Pinpoint the cell where the given text exists, returning its (x, y) midpoint coordinate. 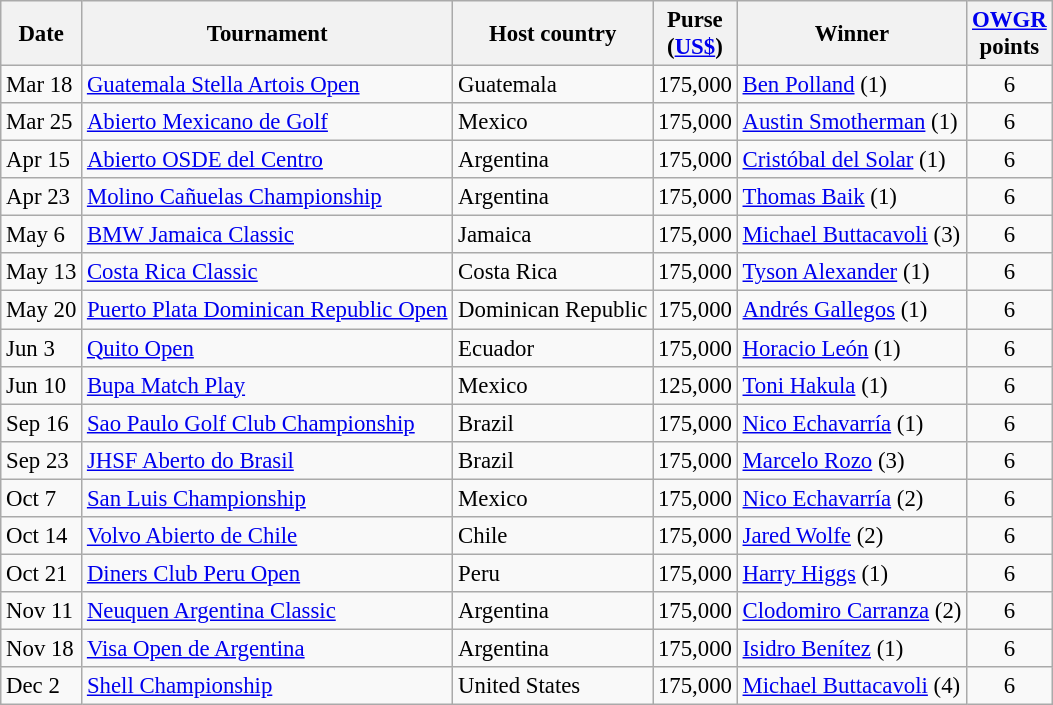
Shell Championship (268, 686)
Abierto Mexicano de Golf (268, 122)
Chile (553, 536)
125,000 (696, 385)
Mar 25 (42, 122)
Sao Paulo Golf Club Championship (268, 423)
Costa Rica (553, 273)
United States (553, 686)
Ben Polland (1) (852, 85)
Ecuador (553, 348)
Dec 2 (42, 686)
May 20 (42, 310)
Michael Buttacavoli (4) (852, 686)
Visa Open de Argentina (268, 648)
May 13 (42, 273)
Abierto OSDE del Centro (268, 160)
Date (42, 34)
Austin Smotherman (1) (852, 122)
Cristóbal del Solar (1) (852, 160)
Andrés Gallegos (1) (852, 310)
Apr 23 (42, 197)
Bupa Match Play (268, 385)
Clodomiro Carranza (2) (852, 611)
Horacio León (1) (852, 348)
Oct 7 (42, 498)
Guatemala Stella Artois Open (268, 85)
Jun 10 (42, 385)
Isidro Benítez (1) (852, 648)
Michael Buttacavoli (3) (852, 235)
Jun 3 (42, 348)
Volvo Abierto de Chile (268, 536)
OWGRpoints (1010, 34)
Apr 15 (42, 160)
Winner (852, 34)
JHSF Aberto do Brasil (268, 460)
Marcelo Rozo (3) (852, 460)
Nov 11 (42, 611)
Jamaica (553, 235)
Tyson Alexander (1) (852, 273)
Guatemala (553, 85)
BMW Jamaica Classic (268, 235)
Quito Open (268, 348)
Harry Higgs (1) (852, 573)
Nico Echavarría (1) (852, 423)
Oct 14 (42, 536)
Jared Wolfe (2) (852, 536)
Nov 18 (42, 648)
Mar 18 (42, 85)
Tournament (268, 34)
San Luis Championship (268, 498)
Puerto Plata Dominican Republic Open (268, 310)
Peru (553, 573)
Dominican Republic (553, 310)
Sep 23 (42, 460)
Toni Hakula (1) (852, 385)
Host country (553, 34)
Thomas Baik (1) (852, 197)
Neuquen Argentina Classic (268, 611)
Costa Rica Classic (268, 273)
Nico Echavarría (2) (852, 498)
Molino Cañuelas Championship (268, 197)
May 6 (42, 235)
Oct 21 (42, 573)
Sep 16 (42, 423)
Diners Club Peru Open (268, 573)
Purse(US$) (696, 34)
